Return (x, y) of the center of cell containing provided text 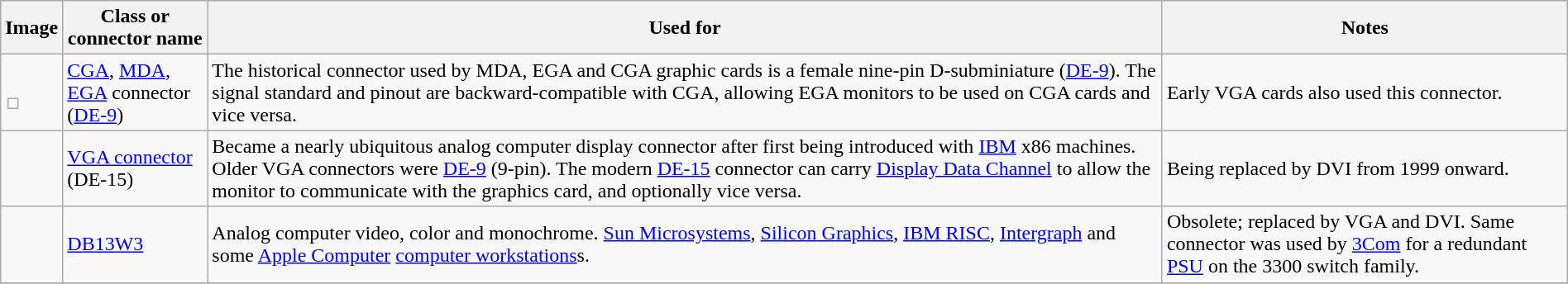
DB13W3 (136, 244)
Image (31, 28)
Notes (1365, 28)
Obsolete; replaced by VGA and DVI. Same connector was used by 3Com for a redundant PSU on the 3300 switch family. (1365, 244)
Used for (685, 28)
Early VGA cards also used this connector. (1365, 92)
Analog computer video, color and monochrome. Sun Microsystems, Silicon Graphics, IBM RISC, Intergraph and some Apple Computer computer workstationss. (685, 244)
Being replaced by DVI from 1999 onward. (1365, 168)
Class or connector name (136, 28)
CGA, MDA, EGA connector(DE-9) (136, 92)
VGA connector (DE-15) (136, 168)
